Detect which cell encompasses the target text, then output its [X, Y] center coordinate. 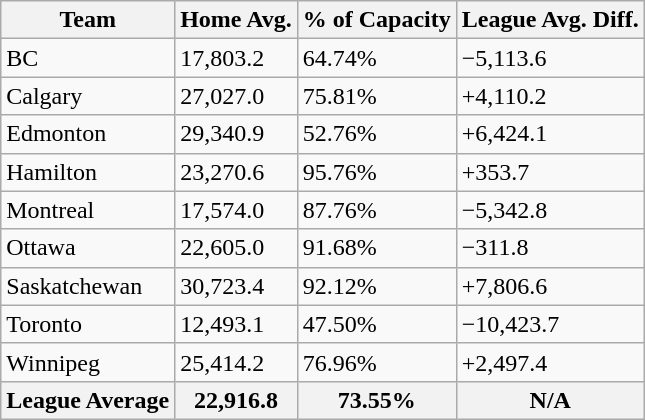
Team [88, 20]
30,723.4 [236, 286]
Toronto [88, 324]
Montreal [88, 210]
N/A [550, 400]
Ottawa [88, 248]
League Average [88, 400]
+2,497.4 [550, 362]
Edmonton [88, 134]
73.55% [376, 400]
+4,110.2 [550, 96]
−5,113.6 [550, 58]
92.12% [376, 286]
−5,342.8 [550, 210]
25,414.2 [236, 362]
−311.8 [550, 248]
−10,423.7 [550, 324]
29,340.9 [236, 134]
87.76% [376, 210]
+353.7 [550, 172]
22,916.8 [236, 400]
+7,806.6 [550, 286]
76.96% [376, 362]
+6,424.1 [550, 134]
BC [88, 58]
22,605.0 [236, 248]
52.76% [376, 134]
Winnipeg [88, 362]
17,574.0 [236, 210]
47.50% [376, 324]
17,803.2 [236, 58]
Calgary [88, 96]
91.68% [376, 248]
12,493.1 [236, 324]
Home Avg. [236, 20]
95.76% [376, 172]
27,027.0 [236, 96]
23,270.6 [236, 172]
Saskatchewan [88, 286]
% of Capacity [376, 20]
75.81% [376, 96]
64.74% [376, 58]
League Avg. Diff. [550, 20]
Hamilton [88, 172]
